From the cell containing the given text, extract its center point as [X, Y] coordinate. 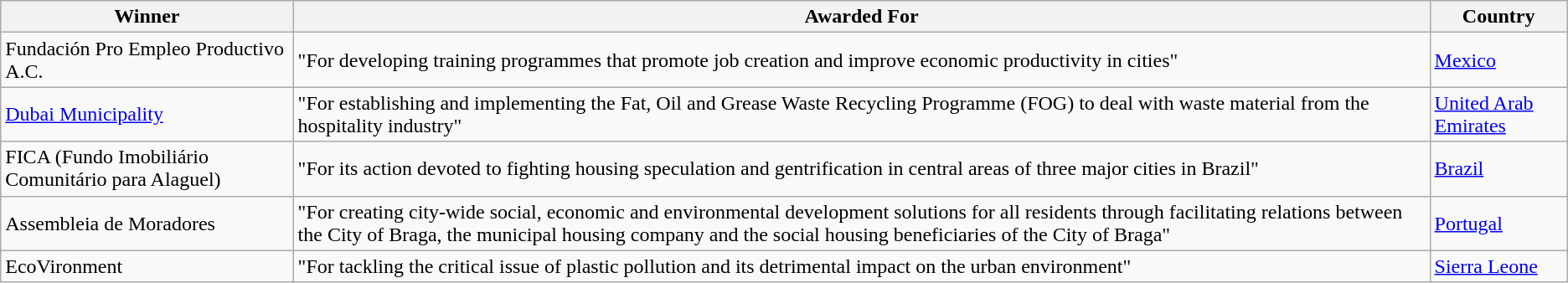
"For tackling the critical issue of plastic pollution and its detrimental impact on the urban environment" [861, 266]
Fundación Pro Empleo Productivo A.C. [147, 60]
Brazil [1498, 169]
EcoVironment [147, 266]
Dubai Municipality [147, 114]
"For its action devoted to fighting housing speculation and gentrification in central areas of three major cities in Brazil" [861, 169]
Winner [147, 17]
United Arab Emirates [1498, 114]
Mexico [1498, 60]
Country [1498, 17]
Sierra Leone [1498, 266]
Assembleia de Moradores [147, 223]
FICA (Fundo Imobiliário Comunitário para Alaguel) [147, 169]
Awarded For [861, 17]
"For developing training programmes that promote job creation and improve economic productivity in cities" [861, 60]
Portugal [1498, 223]
"For establishing and implementing the Fat, Oil and Grease Waste Recycling Programme (FOG) to deal with waste material from the hospitality industry" [861, 114]
